Detect which cell encompasses the target text, then output its [X, Y] center coordinate. 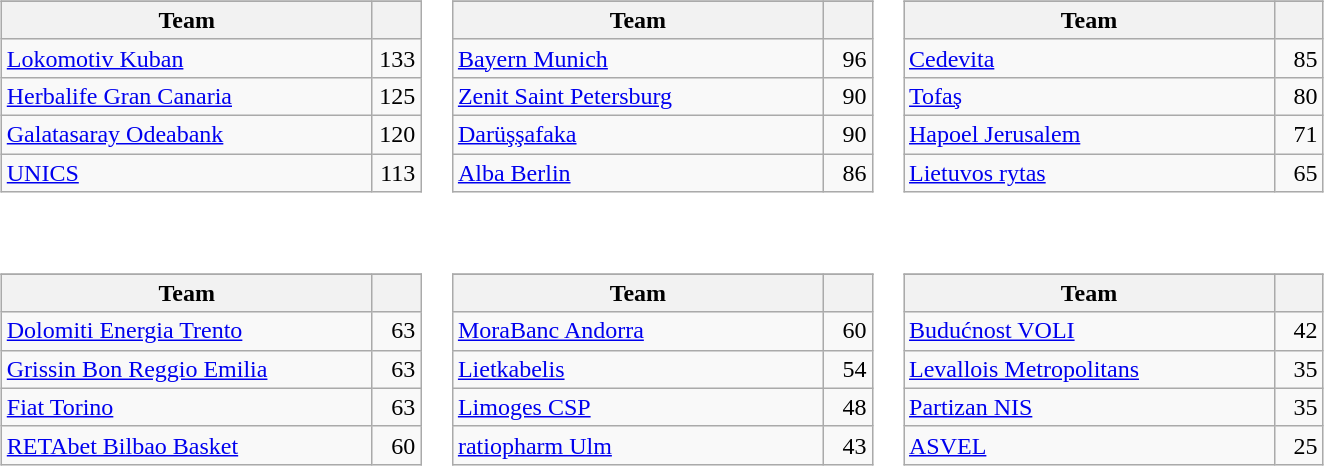
Galatasaray Odeabank [186, 134]
Limoges CSP [638, 407]
MoraBanc Andorra [638, 331]
65 [1300, 173]
120 [396, 134]
Hapoel Jerusalem [1090, 134]
Levallois Metropolitans [1090, 369]
85 [1300, 58]
Cedevita [1090, 58]
Herbalife Gran Canaria [186, 96]
Budućnost VOLI [1090, 331]
43 [848, 445]
113 [396, 173]
133 [396, 58]
Tofaş [1090, 96]
Fiat Torino [186, 407]
Lietkabelis [638, 369]
96 [848, 58]
42 [1300, 331]
80 [1300, 96]
Alba Berlin [638, 173]
25 [1300, 445]
Bayern Munich [638, 58]
Darüşşafaka [638, 134]
86 [848, 173]
Zenit Saint Petersburg [638, 96]
Grissin Bon Reggio Emilia [186, 369]
RETAbet Bilbao Basket [186, 445]
54 [848, 369]
71 [1300, 134]
Partizan NIS [1090, 407]
UNICS [186, 173]
48 [848, 407]
Lietuvos rytas [1090, 173]
Lokomotiv Kuban [186, 58]
ratiopharm Ulm [638, 445]
ASVEL [1090, 445]
Dolomiti Energia Trento [186, 331]
125 [396, 96]
